Identify which cell holds the provided text, then report its [x, y] central coordinate. 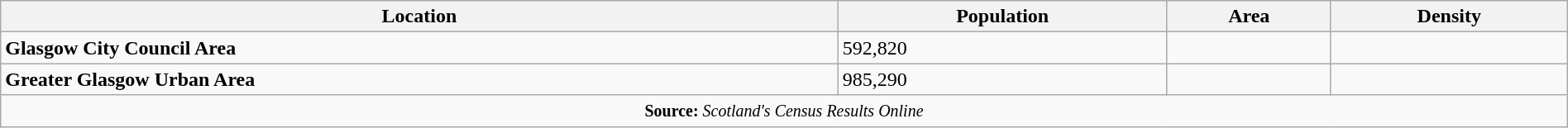
985,290 [1002, 79]
Location [419, 17]
Area [1249, 17]
Density [1449, 17]
Source: Scotland's Census Results Online [784, 111]
592,820 [1002, 48]
Population [1002, 17]
Greater Glasgow Urban Area [419, 79]
Glasgow City Council Area [419, 48]
